Search for the cell housing the specified text and yield its [X, Y] center coordinate. 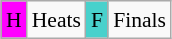
F [97, 20]
Heats [56, 20]
Finals [140, 20]
H [14, 20]
